Return [X, Y] of the center of cell containing provided text 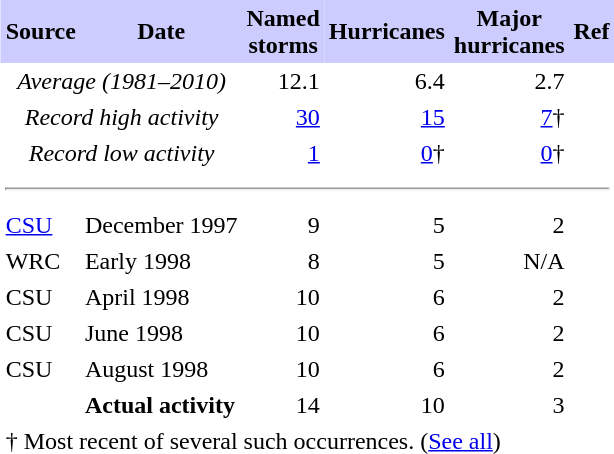
1 [283, 153]
August 1998 [161, 369]
June 1998 [161, 333]
Namedstorms [283, 32]
Majorhurricanes [509, 32]
8 [283, 261]
6.4 [386, 81]
15 [386, 117]
Hurricanes [386, 32]
April 1998 [161, 297]
7† [509, 117]
Record high activity [122, 117]
WRC [40, 261]
December 1997 [161, 225]
Early 1998 [161, 261]
3 [509, 405]
Date [161, 32]
Average (1981–2010) [122, 81]
Ref [592, 32]
12.1 [283, 81]
9 [283, 225]
Source [40, 32]
Record low activity [122, 153]
N/A [509, 261]
14 [283, 405]
Actual activity [161, 405]
30 [283, 117]
2.7 [509, 81]
